Search for the cell housing the specified text and yield its [X, Y] center coordinate. 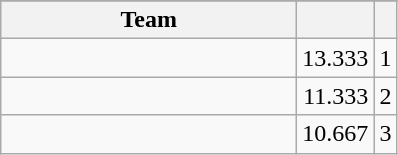
1 [386, 58]
2 [386, 96]
Team [149, 20]
11.333 [336, 96]
3 [386, 134]
10.667 [336, 134]
13.333 [336, 58]
